Extract the [X, Y] coordinate from the center of the cell holding the provided text.  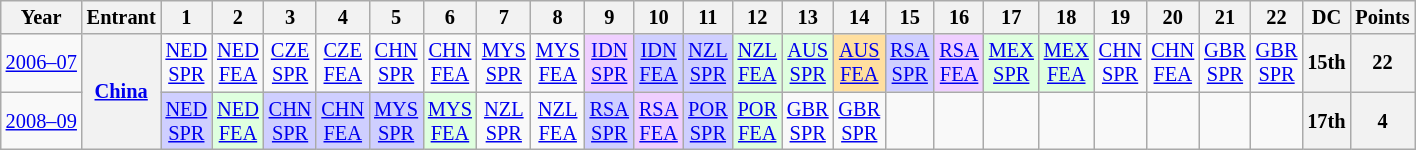
IDNSPR [610, 63]
Entrant [122, 17]
AUSFEA [860, 63]
12 [758, 17]
17 [1012, 17]
8 [558, 17]
Year [42, 17]
9 [610, 17]
MEXFEA [1066, 63]
3 [290, 17]
Points [1383, 17]
20 [1172, 17]
PORFEA [758, 121]
China [122, 92]
18 [1066, 17]
5 [396, 17]
17th [1326, 121]
13 [808, 17]
15th [1326, 63]
PORSPR [708, 121]
DC [1326, 17]
2 [238, 17]
1 [187, 17]
14 [860, 17]
MEXSPR [1012, 63]
IDNFEA [658, 63]
CZEFEA [342, 63]
2008–09 [42, 121]
19 [1120, 17]
21 [1225, 17]
CZESPR [290, 63]
AUSSPR [808, 63]
11 [708, 17]
7 [504, 17]
6 [450, 17]
15 [910, 17]
10 [658, 17]
16 [958, 17]
2006–07 [42, 63]
